Detect which cell encompasses the target text, then output its [x, y] center coordinate. 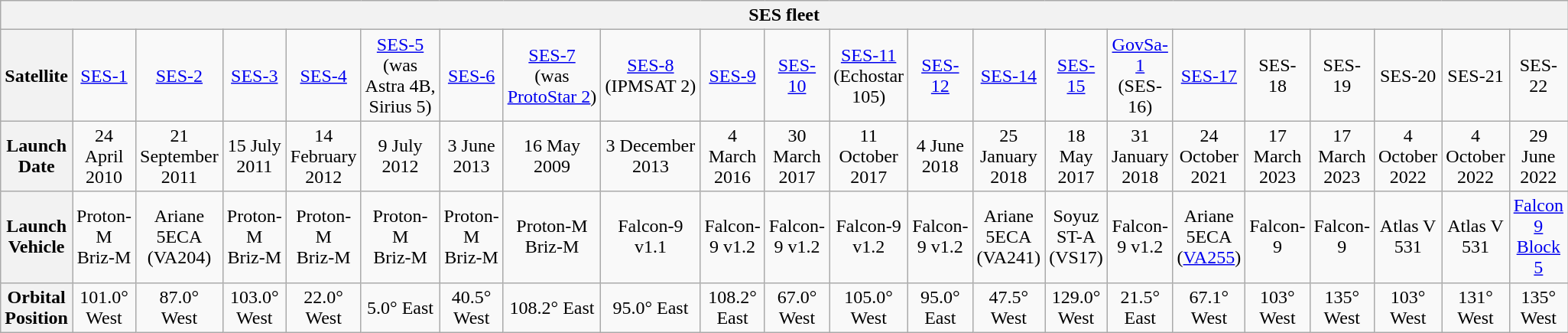
SES-1 [104, 75]
11 October 2017 [868, 156]
Launch Vehicle [37, 237]
SES-6 [471, 75]
30 March 2017 [797, 156]
3 December 2013 [651, 156]
SES-15 [1076, 75]
5.0° East [401, 308]
SES-20 [1407, 75]
4 June 2018 [940, 156]
Ariane 5ECA(VA241) [1009, 237]
21 September 2011 [180, 156]
24 October 2021 [1209, 156]
103.0° West [254, 308]
SES-4 [323, 75]
SES-17 [1209, 75]
Falcon 9 Block 5 [1538, 237]
25 January 2018 [1009, 156]
SES-8 (IPMSAT 2) [651, 75]
SES-2 [180, 75]
101.0° West [104, 308]
SES-21 [1475, 75]
87.0° West [180, 308]
3 June 2013 [471, 156]
Ariane 5ECA(VA255) [1209, 237]
SES-12 [940, 75]
24 April 2010 [104, 156]
67.1° West [1209, 308]
47.5° West [1009, 308]
Launch Date [37, 156]
SES-19 [1342, 75]
18 May 2017 [1076, 156]
SES-11(Echostar 105) [868, 75]
SES-10 [797, 75]
SES-3 [254, 75]
31 January 2018 [1140, 156]
SES-7(was ProtoStar 2) [552, 75]
SES-18 [1277, 75]
21.5° East [1140, 308]
SES-14 [1009, 75]
Soyuz ST-A(VS17) [1076, 237]
14 February 2012 [323, 156]
16 May 2009 [552, 156]
SES-5(was Astra 4B, Sirius 5) [401, 75]
67.0° West [797, 308]
SES-22 [1538, 75]
40.5° West [471, 308]
9 July 2012 [401, 156]
131° West [1475, 308]
15 July 2011 [254, 156]
SES fleet [784, 15]
Satellite [37, 75]
Orbital Position [37, 308]
22.0° West [323, 308]
29 June 2022 [1538, 156]
Falcon-9 v1.1 [651, 237]
Ariane 5ECA(VA204) [180, 237]
SES-9 [732, 75]
4 March 2016 [732, 156]
129.0° West [1076, 308]
GovSa-1(SES-16) [1140, 75]
105.0° West [868, 308]
